Provide the [x, y] coordinate of the cell's center where the given text is located.  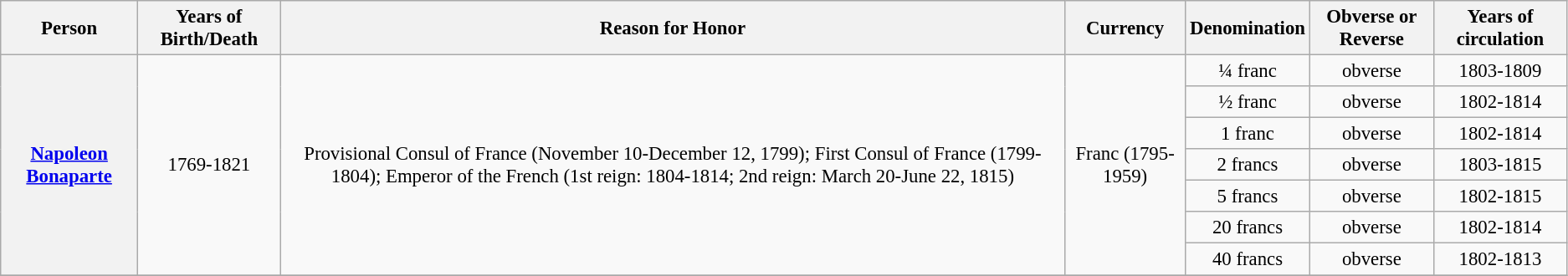
1803-1809 [1499, 71]
1802-1815 [1499, 197]
5 francs [1248, 197]
¼ franc [1248, 71]
Currency [1125, 28]
1 franc [1248, 134]
Obverse or Reverse [1371, 28]
Years of Birth/Death [209, 28]
20 francs [1248, 228]
Denomination [1248, 28]
½ franc [1248, 102]
Franc (1795-1959) [1125, 166]
Reason for Honor [673, 28]
Years of circulation [1499, 28]
1769-1821 [209, 166]
Person [69, 28]
40 francs [1248, 259]
2 francs [1248, 165]
1803-1815 [1499, 165]
Napoleon Bonaparte [69, 166]
1802-1813 [1499, 259]
